Extract the [x, y] coordinate from the center of the cell holding the provided text.  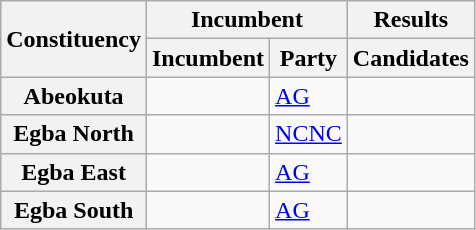
Egba North [74, 134]
Party [309, 58]
Candidates [410, 58]
Results [410, 20]
Egba East [74, 172]
NCNC [309, 134]
Abeokuta [74, 96]
Constituency [74, 39]
Egba South [74, 210]
